Capture the cell that displays the provided text and extract its (X, Y) central coordinate. 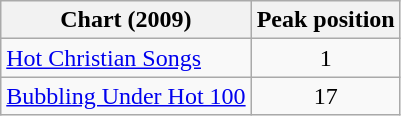
Chart (2009) (126, 20)
1 (326, 58)
17 (326, 96)
Bubbling Under Hot 100 (126, 96)
Hot Christian Songs (126, 58)
Peak position (326, 20)
